Locate the cell with the specified text and output its (x, y) center coordinate. 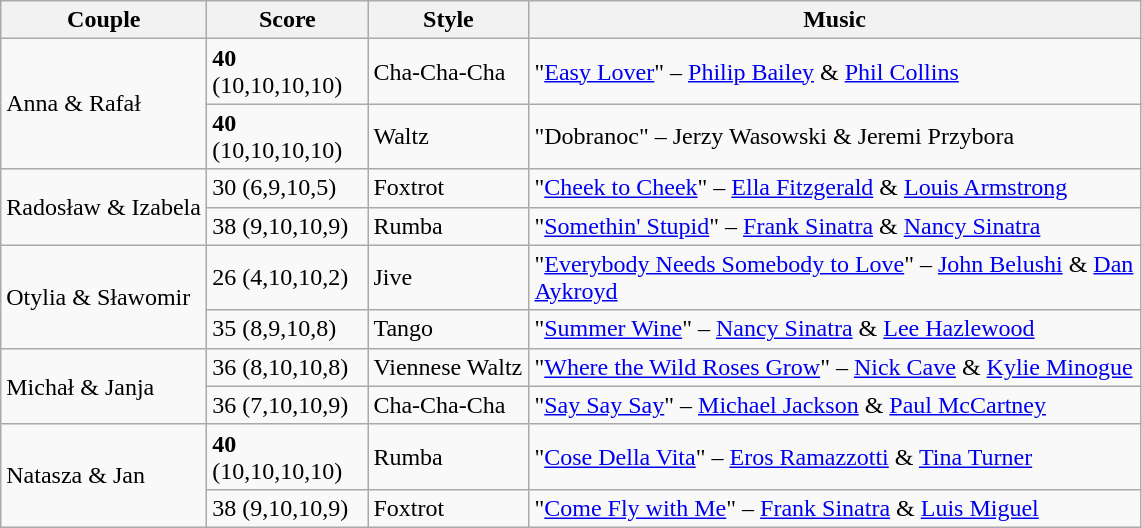
Music (834, 20)
30 (6,9,10,5) (288, 188)
Waltz (448, 136)
"Everybody Needs Somebody to Love" – John Belushi & Dan Aykroyd (834, 278)
"Come Fly with Me" – Frank Sinatra & Luis Miguel (834, 508)
Viennese Waltz (448, 367)
Otylia & Sławomir (104, 296)
"Summer Wine" – Nancy Sinatra & Lee Hazlewood (834, 329)
35 (8,9,10,8) (288, 329)
"Where the Wild Roses Grow" – Nick Cave & Kylie Minogue (834, 367)
Style (448, 20)
26 (4,10,10,2) (288, 278)
36 (7,10,10,9) (288, 405)
"Say Say Say" – Michael Jackson & Paul McCartney (834, 405)
Michał & Janja (104, 386)
Natasza & Jan (104, 476)
Anna & Rafał (104, 104)
"Somethin' Stupid" – Frank Sinatra & Nancy Sinatra (834, 226)
"Cheek to Cheek" – Ella Fitzgerald & Louis Armstrong (834, 188)
"Dobranoc" – Jerzy Wasowski & Jeremi Przybora (834, 136)
Score (288, 20)
"Cose Della Vita" – Eros Ramazzotti & Tina Turner (834, 456)
"Easy Lover" – Philip Bailey & Phil Collins (834, 72)
Radosław & Izabela (104, 207)
Jive (448, 278)
Tango (448, 329)
Couple (104, 20)
36 (8,10,10,8) (288, 367)
